Locate the cell with the specified text and output its (X, Y) center coordinate. 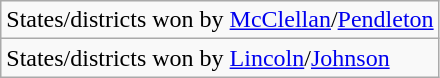
States/districts won by McClellan/Pendleton (220, 20)
States/districts won by Lincoln/Johnson (220, 58)
